Extract the (x, y) coordinate from the center of the cell holding the provided text.  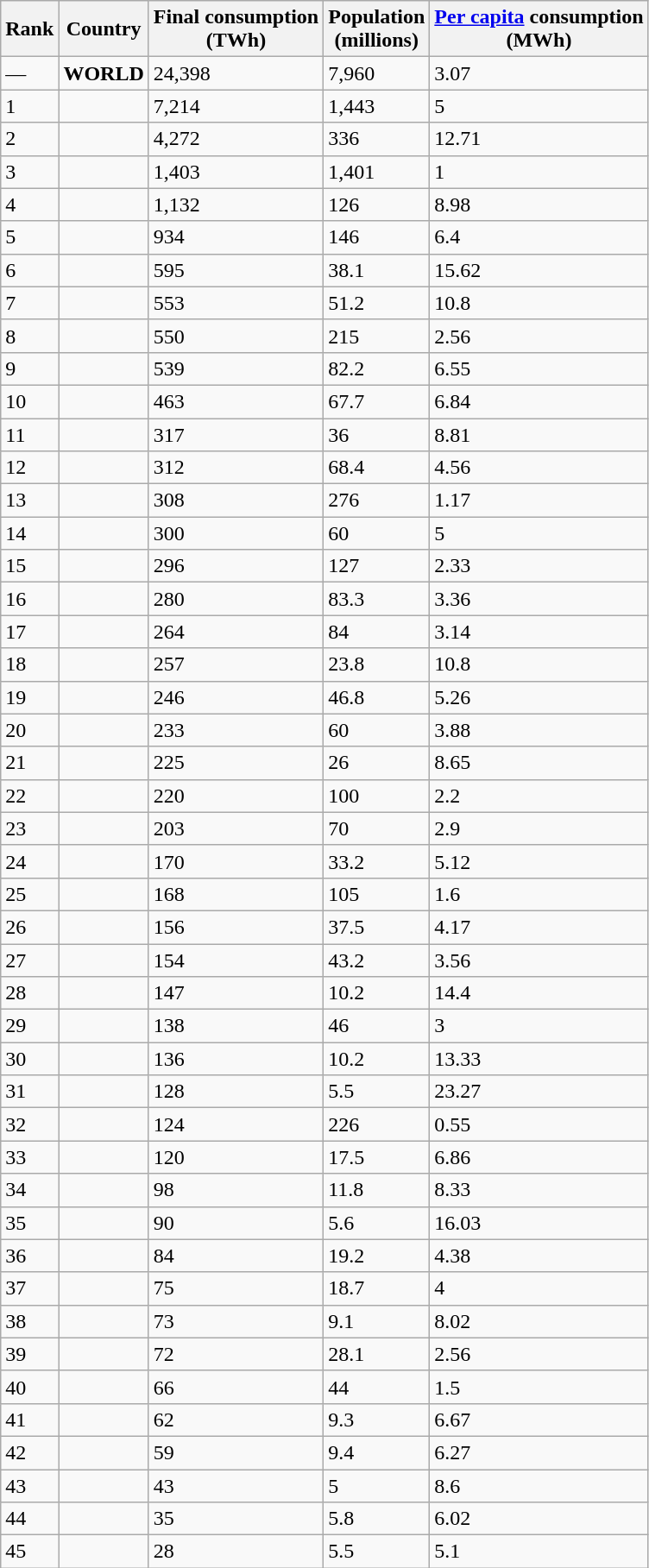
300 (236, 533)
296 (236, 566)
154 (236, 960)
5.8 (376, 1519)
40 (29, 1387)
203 (236, 828)
1,132 (236, 205)
6.27 (539, 1452)
3.56 (539, 960)
9 (29, 368)
22 (29, 796)
1,401 (376, 172)
6.86 (539, 1157)
90 (236, 1223)
3.88 (539, 730)
9.4 (376, 1452)
98 (236, 1190)
30 (29, 1059)
34 (29, 1190)
1,403 (236, 172)
128 (236, 1092)
233 (236, 730)
19.2 (376, 1256)
7,214 (236, 106)
82.2 (376, 368)
18 (29, 664)
170 (236, 861)
39 (29, 1354)
6.55 (539, 368)
59 (236, 1452)
124 (236, 1124)
9.1 (376, 1321)
72 (236, 1354)
7 (29, 303)
226 (376, 1124)
10 (29, 401)
317 (236, 434)
6.67 (539, 1420)
24,398 (236, 73)
41 (29, 1420)
70 (376, 828)
18.7 (376, 1288)
8.6 (539, 1485)
246 (236, 697)
4,272 (236, 139)
13.33 (539, 1059)
23.8 (376, 664)
66 (236, 1387)
75 (236, 1288)
4.56 (539, 468)
38 (29, 1321)
1.6 (539, 894)
6.84 (539, 401)
5.6 (376, 1223)
220 (236, 796)
23 (29, 828)
8 (29, 336)
127 (376, 566)
28.1 (376, 1354)
21 (29, 763)
46.8 (376, 697)
6.02 (539, 1519)
32 (29, 1124)
7,960 (376, 73)
2.9 (539, 828)
136 (236, 1059)
12 (29, 468)
539 (236, 368)
2 (29, 139)
33 (29, 1157)
120 (236, 1157)
146 (376, 237)
9.3 (376, 1420)
6 (29, 270)
17 (29, 632)
3.14 (539, 632)
168 (236, 894)
100 (376, 796)
5.1 (539, 1552)
2.33 (539, 566)
463 (236, 401)
16.03 (539, 1223)
13 (29, 501)
62 (236, 1420)
126 (376, 205)
312 (236, 468)
553 (236, 303)
WORLD (104, 73)
225 (236, 763)
1.5 (539, 1387)
17.5 (376, 1157)
5.12 (539, 861)
33.2 (376, 861)
1.17 (539, 501)
27 (29, 960)
83.3 (376, 599)
23.27 (539, 1092)
138 (236, 1026)
15.62 (539, 270)
73 (236, 1321)
2.2 (539, 796)
147 (236, 993)
Final consumption(TWh) (236, 29)
8.02 (539, 1321)
— (29, 73)
0.55 (539, 1124)
24 (29, 861)
16 (29, 599)
29 (29, 1026)
595 (236, 270)
12.71 (539, 139)
37 (29, 1288)
51.2 (376, 303)
11 (29, 434)
336 (376, 139)
5.26 (539, 697)
45 (29, 1552)
Population(millions) (376, 29)
68.4 (376, 468)
20 (29, 730)
14.4 (539, 993)
19 (29, 697)
264 (236, 632)
67.7 (376, 401)
42 (29, 1452)
8.65 (539, 763)
Rank (29, 29)
550 (236, 336)
43.2 (376, 960)
8.33 (539, 1190)
215 (376, 336)
14 (29, 533)
38.1 (376, 270)
105 (376, 894)
8.98 (539, 205)
156 (236, 927)
1,443 (376, 106)
11.8 (376, 1190)
257 (236, 664)
3.36 (539, 599)
8.81 (539, 434)
4.38 (539, 1256)
25 (29, 894)
3.07 (539, 73)
31 (29, 1092)
276 (376, 501)
46 (376, 1026)
4.17 (539, 927)
Per capita consumption (MWh) (539, 29)
934 (236, 237)
308 (236, 501)
6.4 (539, 237)
37.5 (376, 927)
Country (104, 29)
15 (29, 566)
280 (236, 599)
